For the text-containing cell, return its midpoint in [X, Y] coordinate format. 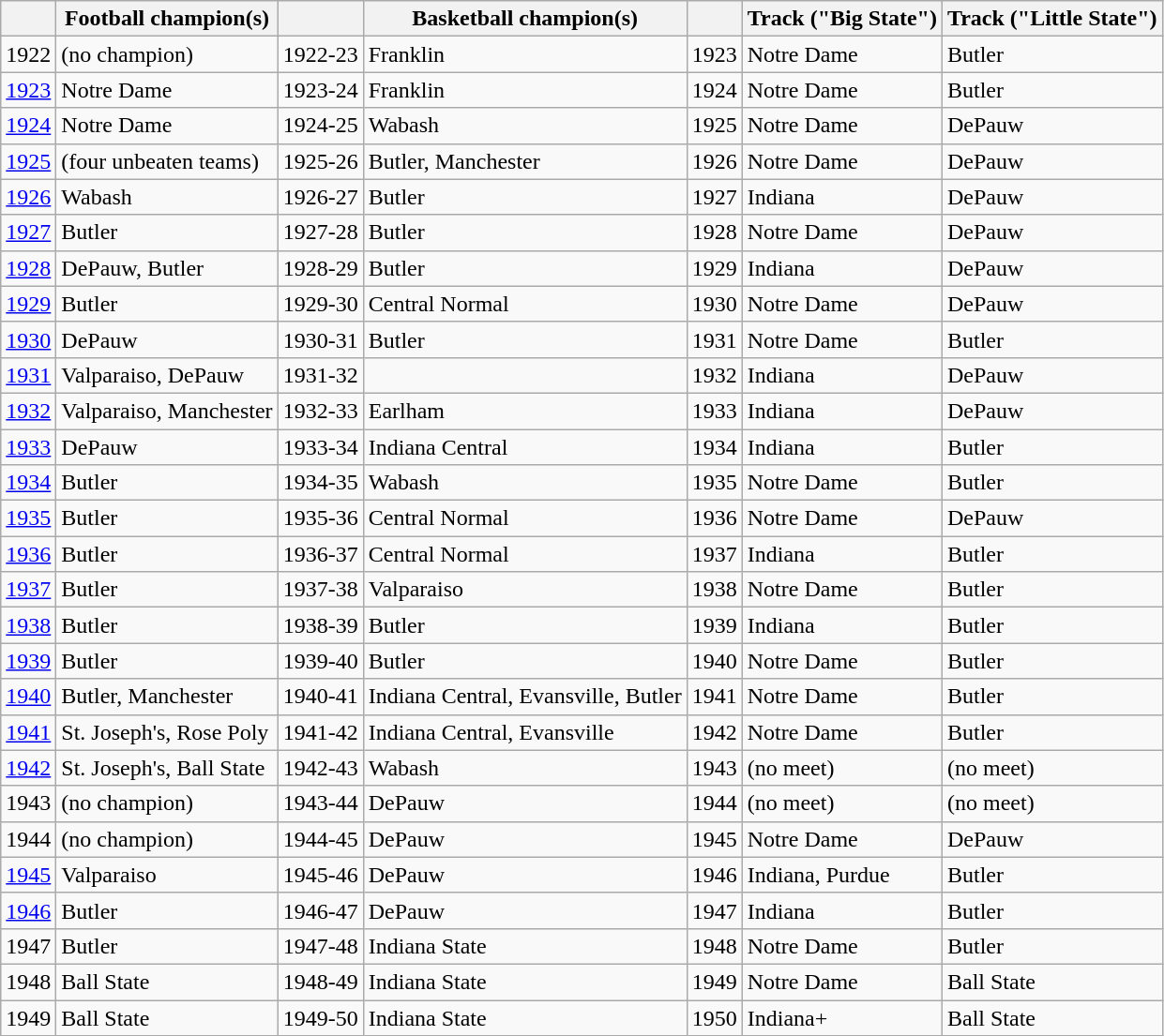
St. Joseph's, Rose Poly [167, 732]
1922 [28, 54]
1947-48 [321, 946]
Earlham [525, 411]
Indiana Central [525, 447]
1932-33 [321, 411]
1941-42 [321, 732]
Indiana, Purdue [842, 875]
1935-36 [321, 518]
Valparaiso, Manchester [167, 411]
Basketball champion(s) [525, 19]
Track ("Little State") [1052, 19]
Valparaiso, DePauw [167, 375]
1933-34 [321, 447]
1948-49 [321, 982]
(four unbeaten teams) [167, 161]
Football champion(s) [167, 19]
1936-37 [321, 554]
1946-47 [321, 910]
1939-40 [321, 661]
1943-44 [321, 803]
1938-39 [321, 625]
Indiana Central, Evansville, Butler [525, 697]
1944-45 [321, 839]
1930-31 [321, 339]
1950 [715, 1017]
1927-28 [321, 233]
1926-27 [321, 197]
1937-38 [321, 590]
1924-25 [321, 126]
1922-23 [321, 54]
1929-30 [321, 304]
1945-46 [321, 875]
Track ("Big State") [842, 19]
DePauw, Butler [167, 268]
1934-35 [321, 483]
Indiana+ [842, 1017]
1925-26 [321, 161]
St. Joseph's, Ball State [167, 768]
1942-43 [321, 768]
1949-50 [321, 1017]
1928-29 [321, 268]
1923-24 [321, 90]
1931-32 [321, 375]
1940-41 [321, 697]
Indiana Central, Evansville [525, 732]
